Locate the cell with the specified text and output its [x, y] center coordinate. 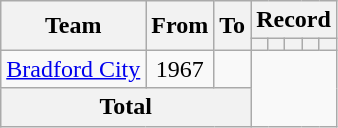
Team [74, 26]
1967 [180, 69]
Bradford City [74, 69]
To [232, 26]
Total [126, 107]
From [180, 26]
Record [294, 20]
